Scan for the cell matching the given text and deliver its (x, y) coordinate at center. 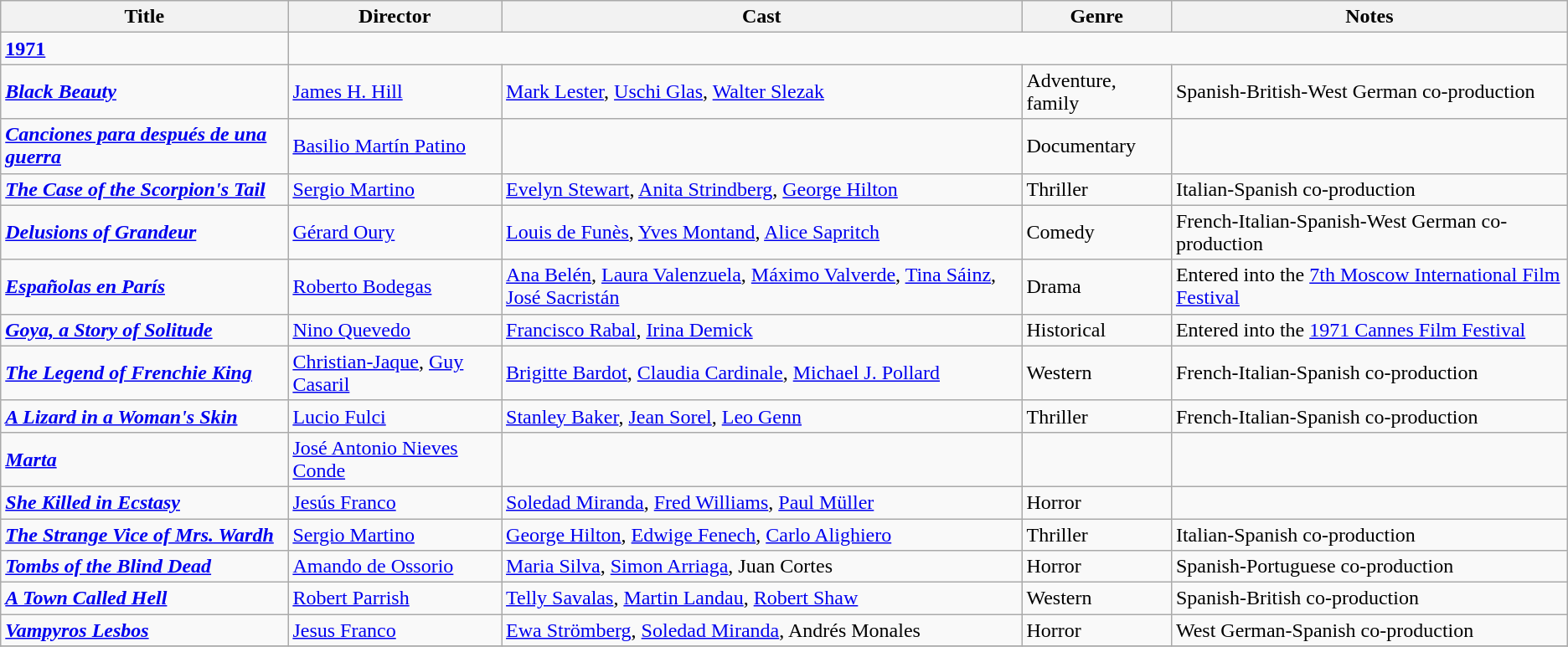
She Killed in Ecstasy (144, 502)
Mark Lester, Uschi Glas, Walter Slezak (762, 92)
Director (395, 17)
Ana Belén, Laura Valenzuela, Máximo Valverde, Tina Sáinz, José Sacristán (762, 286)
Roberto Bodegas (395, 286)
Jesus Franco (395, 630)
Lucio Fulci (395, 416)
The Strange Vice of Mrs. Wardh (144, 535)
Entered into the 7th Moscow International Film Festival (1369, 286)
French-Italian-Spanish-West German co-production (1369, 233)
The Case of the Scorpion's Tail (144, 189)
Soledad Miranda, Fred Williams, Paul Müller (762, 502)
Francisco Rabal, Irina Demick (762, 330)
Goya, a Story of Solitude (144, 330)
Maria Silva, Simon Arriaga, Juan Cortes (762, 567)
Cast (762, 17)
Ewa Strömberg, Soledad Miranda, Andrés Monales (762, 630)
Delusions of Grandeur (144, 233)
Brigitte Bardot, Claudia Cardinale, Michael J. Pollard (762, 373)
Historical (1096, 330)
1971 (144, 49)
Spanish-British-West German co-production (1369, 92)
Evelyn Stewart, Anita Strindberg, George Hilton (762, 189)
Adventure, family (1096, 92)
Amando de Ossorio (395, 567)
Tombs of the Blind Dead (144, 567)
West German-Spanish co-production (1369, 630)
Robert Parrish (395, 598)
Drama (1096, 286)
Jesús Franco (395, 502)
Telly Savalas, Martin Landau, Robert Shaw (762, 598)
Marta (144, 459)
A Lizard in a Woman's Skin (144, 416)
James H. Hill (395, 92)
A Town Called Hell (144, 598)
Louis de Funès, Yves Montand, Alice Sapritch (762, 233)
Black Beauty (144, 92)
José Antonio Nieves Conde (395, 459)
Spanish-Portuguese co-production (1369, 567)
Christian-Jaque, Guy Casaril (395, 373)
Entered into the 1971 Cannes Film Festival (1369, 330)
Title (144, 17)
Basilio Martín Patino (395, 146)
Españolas en París (144, 286)
The Legend of Frenchie King (144, 373)
Stanley Baker, Jean Sorel, Leo Genn (762, 416)
Canciones para después de una guerra (144, 146)
George Hilton, Edwige Fenech, Carlo Alighiero (762, 535)
Vampyros Lesbos (144, 630)
Genre (1096, 17)
Documentary (1096, 146)
Comedy (1096, 233)
Spanish-British co-production (1369, 598)
Gérard Oury (395, 233)
Notes (1369, 17)
Nino Quevedo (395, 330)
